From the cell containing the given text, extract its center point as [x, y] coordinate. 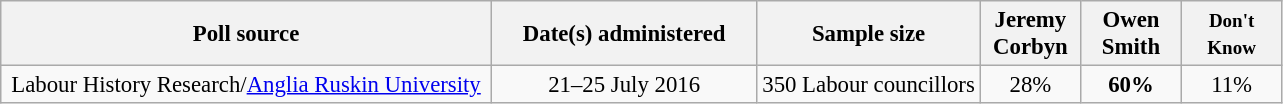
28% [1030, 85]
11% [1232, 85]
Jeremy Corbyn [1030, 34]
21–25 July 2016 [624, 85]
60% [1132, 85]
Date(s) administered [624, 34]
Poll source [246, 34]
Don't Know [1232, 34]
Owen Smith [1132, 34]
Labour History Research/Anglia Ruskin University [246, 85]
350 Labour councillors [868, 85]
Sample size [868, 34]
